Identify which cell holds the provided text, then report its (X, Y) central coordinate. 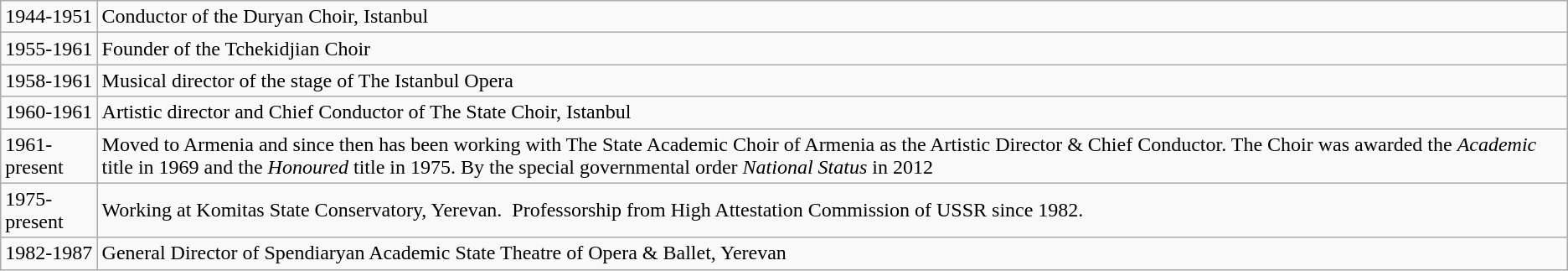
1975-present (49, 210)
Working at Komitas State Conservatory, Yerevan. Professorship from High Attestation Commission of USSR since 1982. (833, 210)
1944-1951 (49, 17)
Musical director of the stage of The Istanbul Opera (833, 81)
1961-present (49, 156)
1960-1961 (49, 112)
General Director of Spendiaryan Academic State Theatre of Opera & Ballet, Yerevan (833, 253)
1982-1987 (49, 253)
Conductor of the Duryan Choir, Istanbul (833, 17)
Founder of the Tchekidjian Choir (833, 49)
1958-1961 (49, 81)
Artistic director and Chief Conductor of The State Choir, Istanbul (833, 112)
1955-1961 (49, 49)
